Output the [X, Y] coordinate of the center of the cell containing the given text.  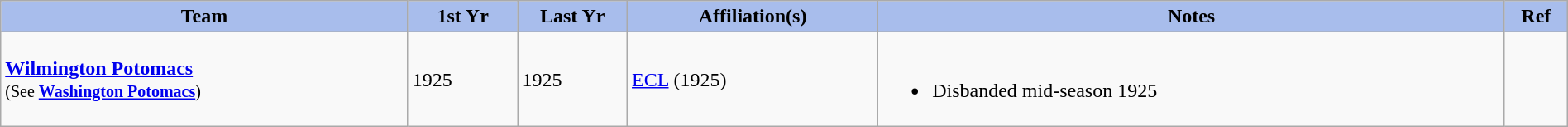
Affiliation(s) [753, 17]
Team [205, 17]
Ref [1536, 17]
Notes [1192, 17]
ECL (1925) [753, 80]
Last Yr [572, 17]
1st Yr [463, 17]
Wilmington Potomacs(See Washington Potomacs) [205, 80]
Disbanded mid-season 1925 [1192, 80]
